Determine the [X, Y] coordinate at the center of the cell enclosing the given text.  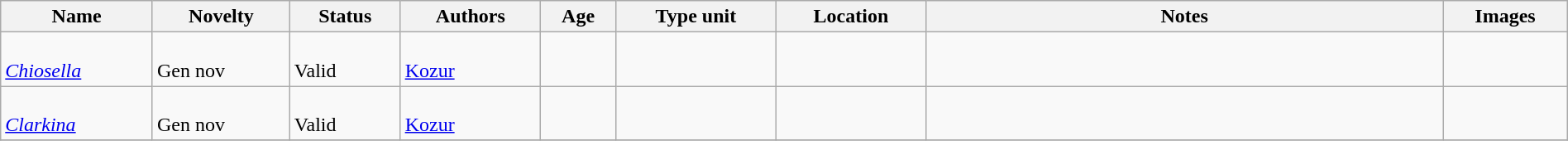
Images [1505, 17]
Clarkina [77, 113]
Age [579, 17]
Type unit [696, 17]
Authors [470, 17]
Notes [1184, 17]
Novelty [221, 17]
Chiosella [77, 60]
Name [77, 17]
Status [345, 17]
Location [850, 17]
